Find where the given text appears and provide that cell's center as (X, Y) coordinate. 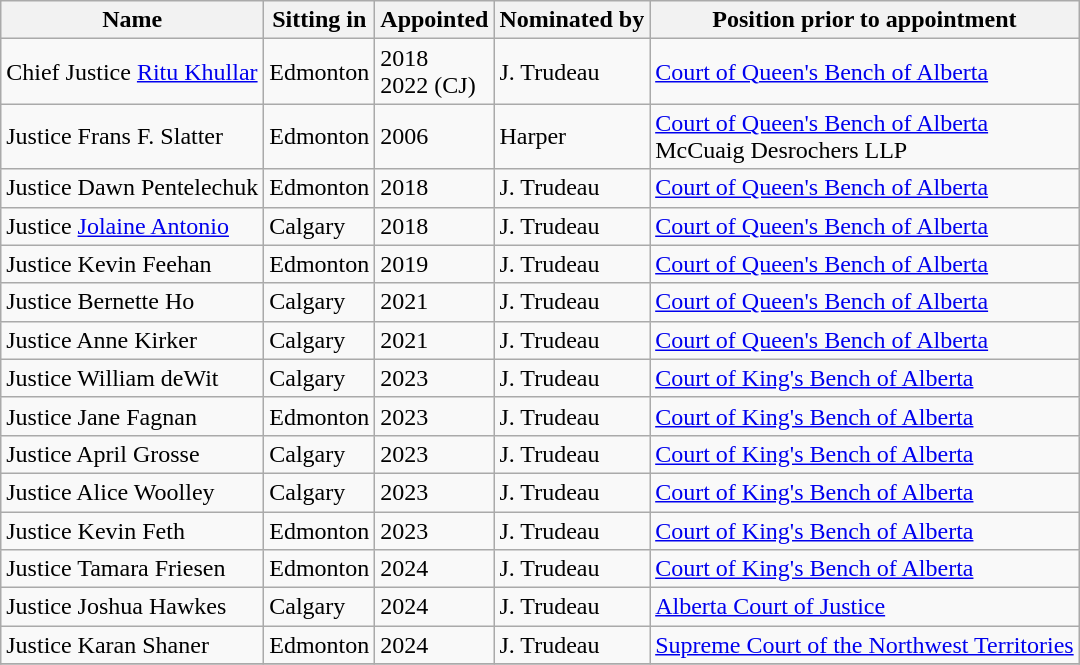
Justice Alice Woolley (132, 492)
Justice Tamara Friesen (132, 569)
Position prior to appointment (865, 20)
Justice Jane Fagnan (132, 416)
Harper (572, 136)
2006 (434, 136)
Justice April Grosse (132, 454)
Name (132, 20)
2019 (434, 264)
Justice Kevin Feth (132, 531)
Supreme Court of the Northwest Territories (865, 645)
Justice Kevin Feehan (132, 264)
Chief Justice Ritu Khullar (132, 72)
Justice Bernette Ho (132, 302)
Justice Joshua Hawkes (132, 607)
Justice Jolaine Antonio (132, 226)
Alberta Court of Justice (865, 607)
Justice William deWit (132, 378)
Justice Karan Shaner (132, 645)
Sitting in (320, 20)
2018 2022 (CJ) (434, 72)
Justice Dawn Pentelechuk (132, 188)
Court of Queen's Bench of AlbertaMcCuaig Desrochers LLP (865, 136)
Appointed (434, 20)
Justice Frans F. Slatter (132, 136)
Justice Anne Kirker (132, 340)
Nominated by (572, 20)
